Determine the (x, y) coordinate at the center of the cell enclosing the given text.  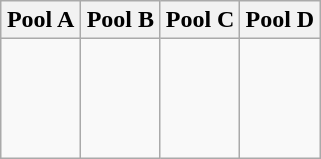
Pool C (200, 20)
Pool D (280, 20)
Pool A (41, 20)
Pool B (120, 20)
